Extract the (x, y) coordinate from the center of the cell holding the provided text.  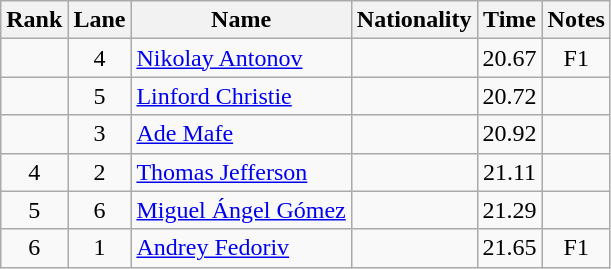
21.11 (510, 172)
20.92 (510, 134)
21.65 (510, 248)
Nikolay Antonov (241, 58)
Linford Christie (241, 96)
20.72 (510, 96)
Lane (100, 20)
Thomas Jefferson (241, 172)
Nationality (414, 20)
Andrey Fedoriv (241, 248)
20.67 (510, 58)
Rank (34, 20)
21.29 (510, 210)
2 (100, 172)
Name (241, 20)
Ade Mafe (241, 134)
3 (100, 134)
Miguel Ángel Gómez (241, 210)
1 (100, 248)
Notes (576, 20)
Time (510, 20)
